Locate the cell with the specified text and output its (X, Y) center coordinate. 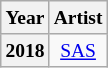
Artist (78, 18)
SAS (78, 50)
2018 (25, 50)
Year (25, 18)
